Determine the [X, Y] coordinate at the center of the cell enclosing the given text.  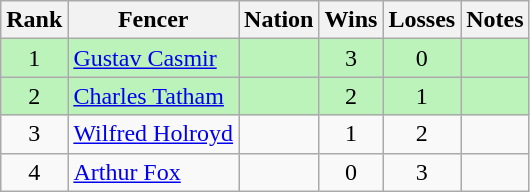
Wilfred Holroyd [154, 134]
Notes [495, 20]
4 [34, 172]
Charles Tatham [154, 96]
Wins [351, 20]
Arthur Fox [154, 172]
Nation [279, 20]
Fencer [154, 20]
Rank [34, 20]
Losses [422, 20]
Gustav Casmir [154, 58]
